Capture the cell that displays the provided text and extract its (x, y) central coordinate. 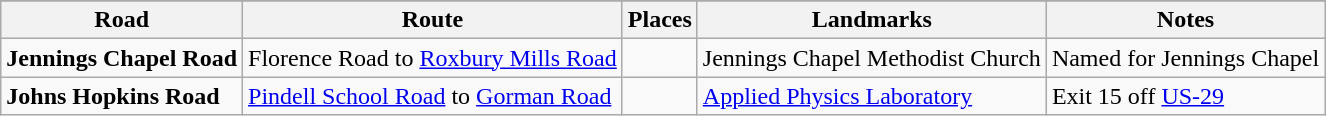
Route (433, 20)
Named for Jennings Chapel (1185, 58)
Applied Physics Laboratory (872, 96)
Johns Hopkins Road (122, 96)
Pindell School Road to Gorman Road (433, 96)
Places (660, 20)
Florence Road to Roxbury Mills Road (433, 58)
Landmarks (872, 20)
Notes (1185, 20)
Road (122, 20)
Exit 15 off US-29 (1185, 96)
Jennings Chapel Methodist Church (872, 58)
Jennings Chapel Road (122, 58)
